Extract the [x, y] coordinate from the center of the cell holding the provided text.  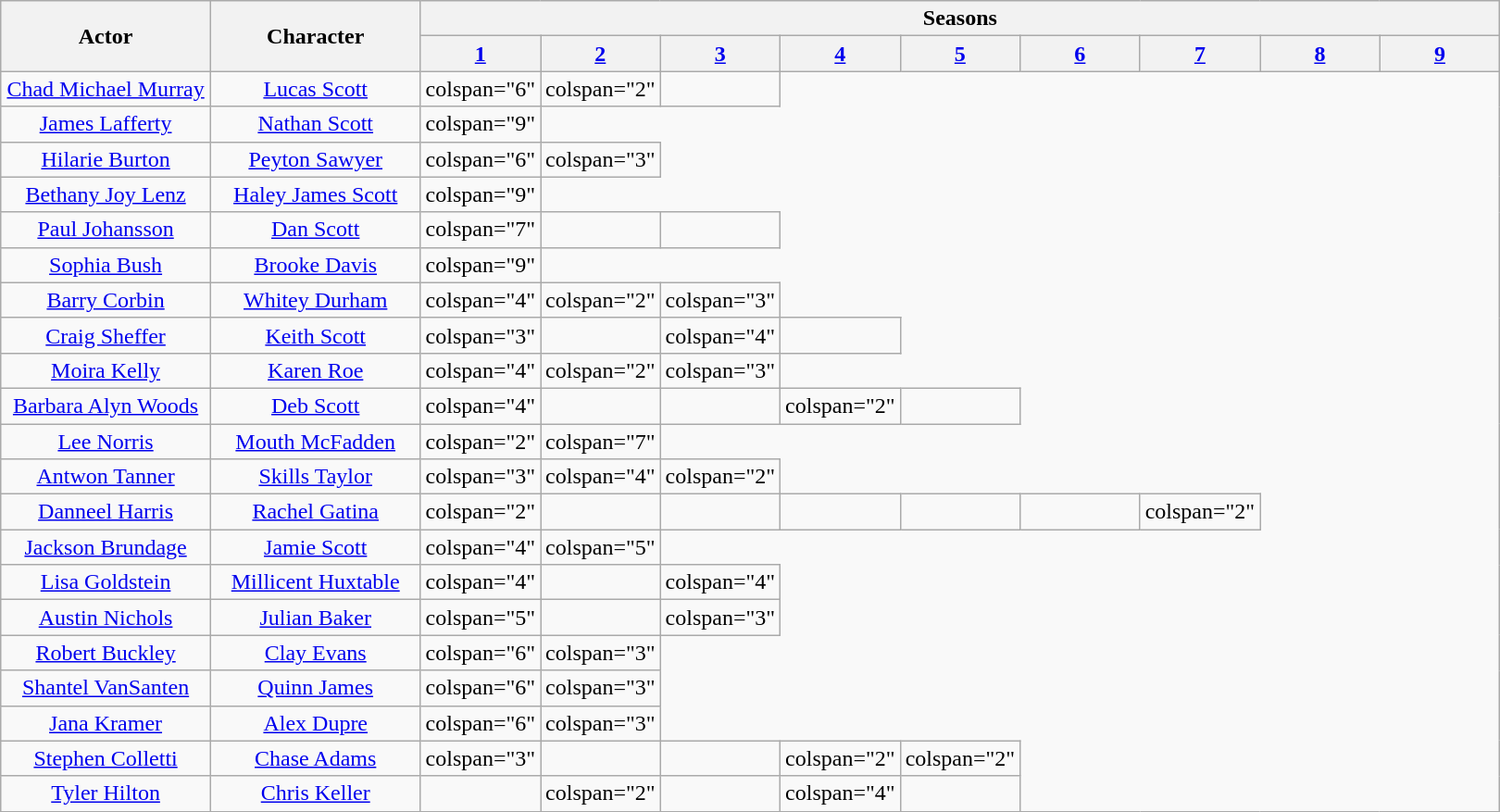
4 [841, 54]
Jamie Scott [315, 547]
Character [315, 36]
Lisa Goldstein [106, 582]
Chris Keller [315, 793]
Julian Baker [315, 618]
Seasons [960, 19]
Danneel Harris [106, 512]
Mouth McFadden [315, 442]
Brooke Davis [315, 265]
Peyton Sawyer [315, 159]
Alex Dupre [315, 723]
James Lafferty [106, 124]
Dan Scott [315, 230]
Jana Kramer [106, 723]
Rachel Gatina [315, 512]
Barry Corbin [106, 300]
Chad Michael Murray [106, 89]
Deb Scott [315, 406]
Actor [106, 36]
Barbara Alyn Woods [106, 406]
Haley James Scott [315, 194]
Sophia Bush [106, 265]
Robert Buckley [106, 653]
9 [1440, 54]
3 [720, 54]
2 [601, 54]
7 [1200, 54]
Austin Nichols [106, 618]
Jackson Brundage [106, 547]
Keith Scott [315, 335]
Lucas Scott [315, 89]
Lee Norris [106, 442]
6 [1081, 54]
Chase Adams [315, 758]
1 [481, 54]
Antwon Tanner [106, 477]
8 [1320, 54]
Whitey Durham [315, 300]
Karen Roe [315, 370]
Craig Sheffer [106, 335]
Bethany Joy Lenz [106, 194]
Paul Johansson [106, 230]
Stephen Colletti [106, 758]
Skills Taylor [315, 477]
5 [960, 54]
Hilarie Burton [106, 159]
Moira Kelly [106, 370]
Shantel VanSanten [106, 688]
Quinn James [315, 688]
Clay Evans [315, 653]
Nathan Scott [315, 124]
Tyler Hilton [106, 793]
Millicent Huxtable [315, 582]
